Locate the cell with the specified text and output its [x, y] center coordinate. 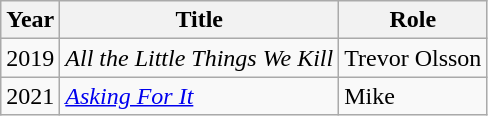
2021 [30, 96]
Asking For It [200, 96]
Title [200, 20]
2019 [30, 58]
All the Little Things We Kill [200, 58]
Trevor Olsson [413, 58]
Year [30, 20]
Role [413, 20]
Mike [413, 96]
